Provide the [X, Y] coordinate of the cell's center where the given text is located.  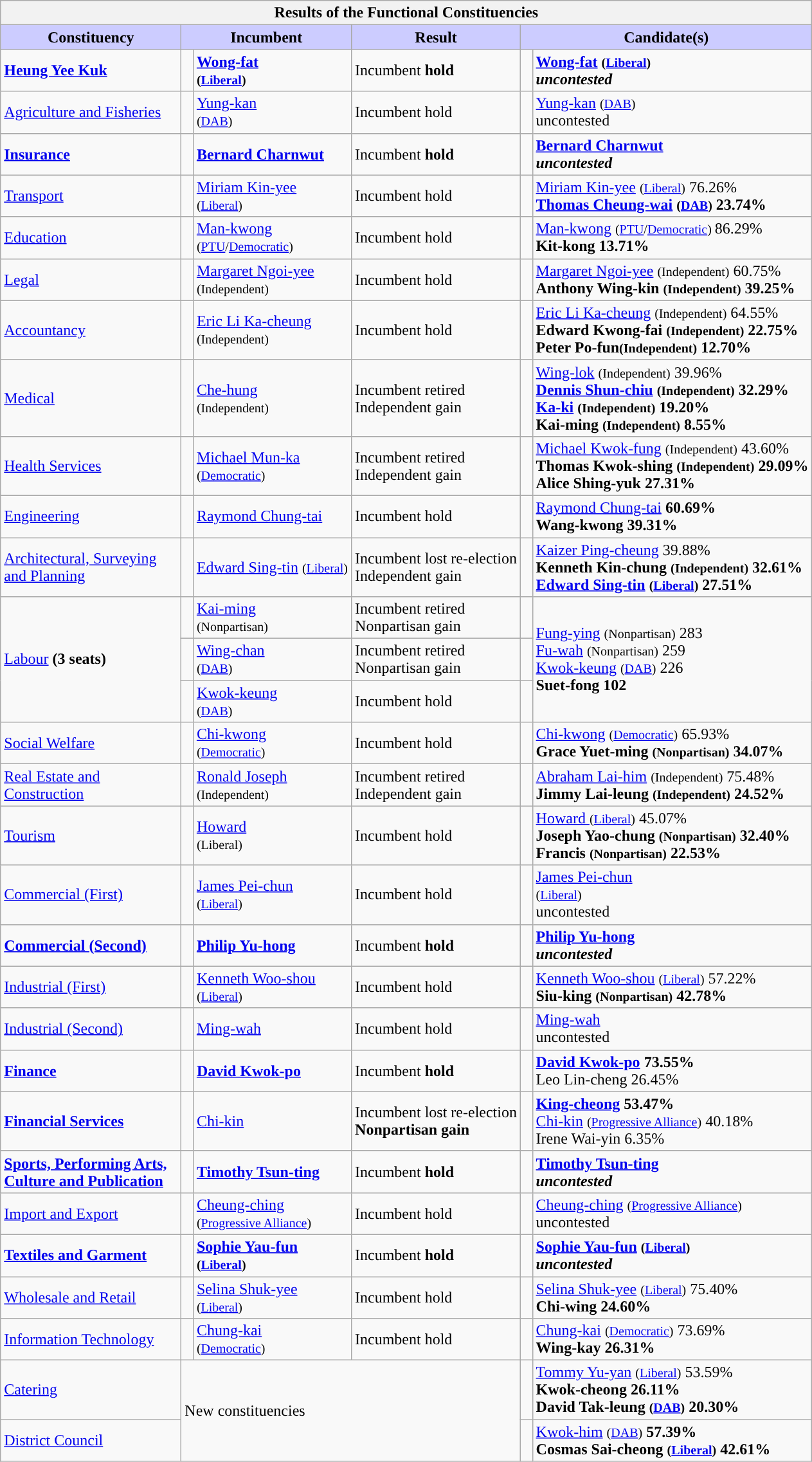
Information Technology [91, 1339]
Sports, Performing Arts, Culture and Publication [91, 1172]
James Pei-chun(Liberal)uncontested [672, 895]
Textiles and Garment [91, 1256]
Industrial (First) [91, 987]
Wong-fat(Liberal) [272, 71]
David Kwok-po [272, 1070]
Wholesale and Retail [91, 1297]
Sophie Yau-fun(Liberal) [272, 1256]
Ming-wahuncontested [672, 1029]
Ming-wah [272, 1029]
Eric Li Ka-cheung (Independent) 64.55%Edward Kwong-fai (Independent) 22.75%Peter Po-fun(Independent) 12.70% [672, 330]
New constituencies [351, 1411]
District Council [91, 1441]
Kenneth Woo-shou (Liberal) 57.22% Siu-king (Nonpartisan) 42.78% [672, 987]
Financial Services [91, 1121]
Fung-ying (Nonpartisan) 283 Fu-wah (Nonpartisan) 259 Kwok-keung (DAB) 226 Suet-fong 102 [672, 660]
Sophie Yau-fun (Liberal) uncontested [672, 1256]
Margaret Ngoi-yee (Independent) 60.75% Anthony Wing-kin (Independent) 39.25% [672, 279]
Legal [91, 279]
King-cheong 53.47% Chi-kin (Progressive Alliance) 40.18% Irene Wai-yin 6.35% [672, 1121]
Incumbent [266, 37]
Insurance [91, 154]
Margaret Ngoi-yee(Independent) [272, 279]
Labour (3 seats) [91, 660]
Chi-kwong(Democratic) [272, 744]
Commercial (Second) [91, 946]
Kai-ming(Nonpartisan) [272, 617]
Raymond Chung-tai 60.69% Wang-kwong 39.31% [672, 516]
Health Services [91, 466]
Wong-fat (Liberal)uncontested [672, 71]
Import and Export [91, 1213]
Timothy Tsun-ting [272, 1172]
Engineering [91, 516]
Wing-lok (Independent) 39.96% Dennis Shun-chiu (Independent) 32.29% Ka-ki (Independent) 19.20% Kai-ming (Independent) 8.55% [672, 397]
Miriam Kin-yee (Liberal) 76.26%Thomas Cheung-wai (DAB) 23.74% [672, 196]
Chi-kwong (Democratic) 65.93% Grace Yuet-ming (Nonpartisan) 34.07% [672, 744]
Incumbent lost re-electionNonpartisan gain [436, 1121]
Bernard Charnwut [272, 154]
Catering [91, 1390]
Commercial (First) [91, 895]
Tommy Yu-yan (Liberal) 53.59% Kwok-cheong 26.11% David Tak-leung (DAB) 20.30% [672, 1390]
Michael Mun-ka(Democratic) [272, 466]
Incumbent lost re-electionIndependent gain [436, 567]
Chung-kai (Democratic) [272, 1339]
Michael Kwok-fung (Independent) 43.60% Thomas Kwok-shing (Independent) 29.09% Alice Shing-yuk 27.31% [672, 466]
Timothy Tsun-tinguncontested [672, 1172]
Ronald Joseph (Independent) [272, 785]
Miriam Kin-yee(Liberal) [272, 196]
Howard (Liberal) 45.07% Joseph Yao-chung (Nonpartisan) 32.40%Francis (Nonpartisan) 22.53% [672, 836]
Education [91, 238]
Yung-kan (DAB)uncontested [672, 112]
Medical [91, 397]
Edward Sing-tin (Liberal) [272, 567]
Kwok-keung (DAB) [272, 701]
Selina Shuk-yee(Liberal) [272, 1297]
Result [436, 37]
James Pei-chun(Liberal) [272, 895]
Philip Yu-hong uncontested [672, 946]
Bernard Charnwut uncontested [672, 154]
Industrial (Second) [91, 1029]
Howard (Liberal) [272, 836]
Chung-kai (Democratic) 73.69% Wing-kay 26.31% [672, 1339]
Man-kwong (PTU/Democratic) 86.29% Kit-kong 13.71% [672, 238]
Wing-chan (DAB) [272, 660]
Eric Li Ka-cheung(Independent) [272, 330]
Chi-kin [272, 1121]
Real Estate and Construction [91, 785]
Kaizer Ping-cheung 39.88%Kenneth Kin-chung (Independent) 32.61%Edward Sing-tin (Liberal) 27.51% [672, 567]
Cheung-ching (Progressive Alliance)uncontested [672, 1213]
Architectural, Surveying and Planning [91, 567]
Selina Shuk-yee (Liberal) 75.40% Chi-wing 24.60% [672, 1297]
Philip Yu-hong [272, 946]
Candidate(s) [666, 37]
Abraham Lai-him (Independent) 75.48% Jimmy Lai-leung (Independent) 24.52% [672, 785]
Results of the Functional Constituencies [406, 13]
Che-hung(Independent) [272, 397]
Yung-kan(DAB) [272, 112]
Kwok-him (DAB) 57.39%Cosmas Sai-cheong (Liberal) 42.61% [672, 1441]
Heung Yee Kuk [91, 71]
Man-kwong(PTU/Democratic) [272, 238]
Raymond Chung-tai [272, 516]
Transport [91, 196]
Social Welfare [91, 744]
Constituency [91, 37]
Cheung-ching(Progressive Alliance) [272, 1213]
David Kwok-po 73.55% Leo Lin-cheng 26.45% [672, 1070]
Accountancy [91, 330]
Tourism [91, 836]
Kenneth Woo-shou(Liberal) [272, 987]
Agriculture and Fisheries [91, 112]
Finance [91, 1070]
